Provide the [X, Y] coordinate of the cell's center where the given text is located.  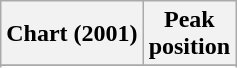
Peakposition [189, 34]
Chart (2001) [72, 34]
